From the cell containing the given text, extract its center point as (x, y) coordinate. 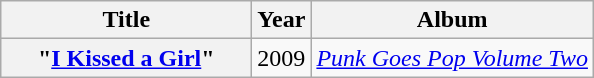
2009 (282, 58)
Album (452, 20)
"I Kissed a Girl" (126, 58)
Year (282, 20)
Punk Goes Pop Volume Two (452, 58)
Title (126, 20)
